Identify which cell holds the provided text, then report its [x, y] central coordinate. 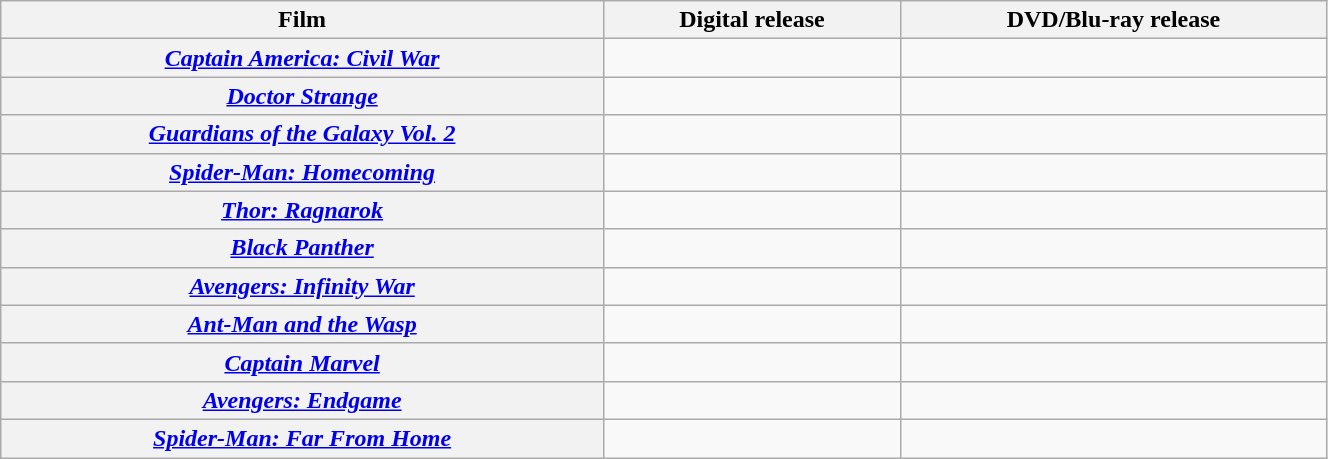
Digital release [752, 20]
Captain America: Civil War [302, 58]
Doctor Strange [302, 96]
DVD/Blu-ray release [1113, 20]
Thor: Ragnarok [302, 210]
Ant-Man and the Wasp [302, 324]
Guardians of the Galaxy Vol. 2 [302, 134]
Avengers: Infinity War [302, 286]
Avengers: Endgame [302, 400]
Spider-Man: Homecoming [302, 172]
Spider-Man: Far From Home [302, 438]
Film [302, 20]
Captain Marvel [302, 362]
Black Panther [302, 248]
